For the text-containing cell, return its midpoint in (X, Y) coordinate format. 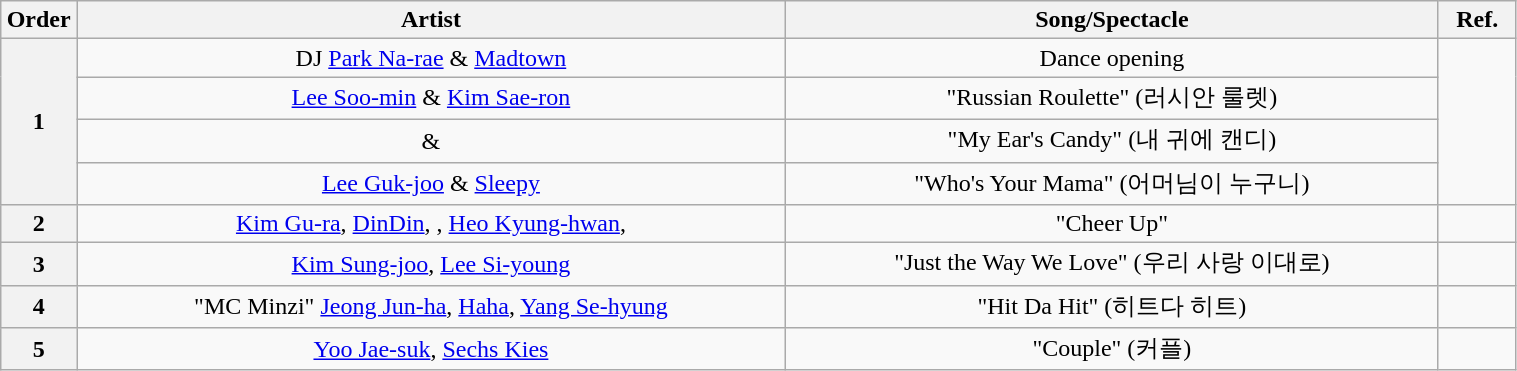
Yoo Jae-suk, Sechs Kies (430, 350)
DJ Park Na-rae & Madtown (430, 58)
"Just the Way We Love" (우리 사랑 이대로) (1112, 264)
4 (39, 306)
Ref. (1477, 20)
"Hit Da Hit" (히트다 히트) (1112, 306)
& (430, 140)
Song/Spectacle (1112, 20)
"Who's Your Mama" (어머님이 누구니) (1112, 184)
3 (39, 264)
"Russian Roulette" (러시안 룰렛) (1112, 98)
Order (39, 20)
5 (39, 350)
"My Ear's Candy" (내 귀에 캔디) (1112, 140)
"Cheer Up" (1112, 224)
2 (39, 224)
Kim Sung-joo, Lee Si-young (430, 264)
Kim Gu-ra, DinDin, , Heo Kyung-hwan, (430, 224)
1 (39, 122)
Lee Guk-joo & Sleepy (430, 184)
Artist (430, 20)
"MC Minzi" Jeong Jun-ha, Haha, Yang Se-hyung (430, 306)
Dance opening (1112, 58)
"Couple" (커플) (1112, 350)
Lee Soo-min & Kim Sae-ron (430, 98)
